Return (X, Y) of the center of cell containing provided text 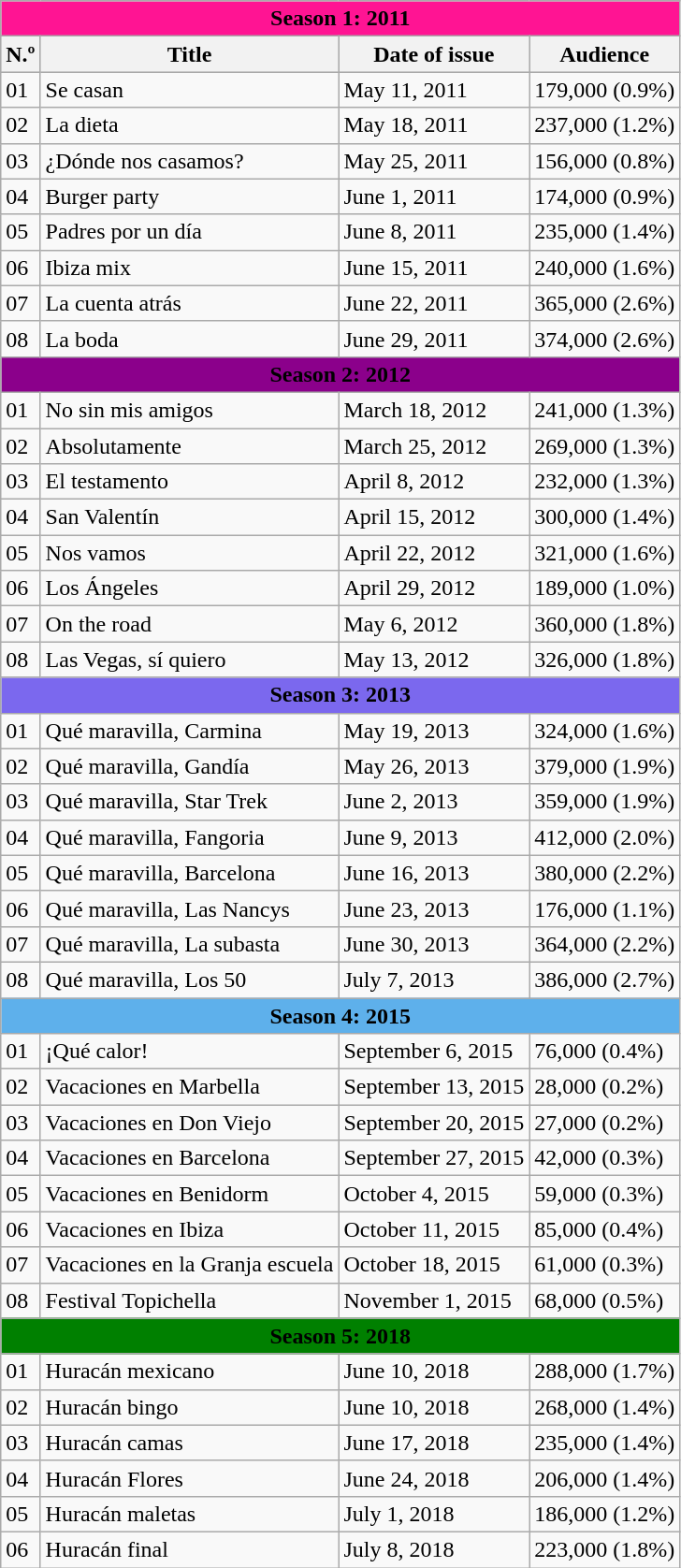
365,000 (2.6%) (604, 303)
Qué maravilla, Carmina (189, 731)
Festival Topichella (189, 1300)
Las Vegas, sí quiero (189, 660)
September 27, 2015 (434, 1158)
61,000 (0.3%) (604, 1265)
269,000 (1.3%) (604, 446)
El testamento (189, 482)
Huracán camas (189, 1443)
July 7, 2013 (434, 980)
April 15, 2012 (434, 517)
Huracán maletas (189, 1514)
Qué maravilla, Gandía (189, 766)
September 13, 2015 (434, 1087)
No sin mis amigos (189, 410)
June 29, 2011 (434, 339)
364,000 (2.2%) (604, 944)
N.º (21, 54)
412,000 (2.0%) (604, 837)
La cuenta atrás (189, 303)
June 24, 2018 (434, 1478)
October 4, 2015 (434, 1194)
La dieta (189, 125)
April 22, 2012 (434, 553)
Vacaciones en Ibiza (189, 1229)
Vacaciones en Benidorm (189, 1194)
174,000 (0.9%) (604, 196)
Huracán mexicano (189, 1372)
June 15, 2011 (434, 268)
Nos vamos (189, 553)
September 20, 2015 (434, 1123)
380,000 (2.2%) (604, 873)
May 26, 2013 (434, 766)
April 8, 2012 (434, 482)
October 11, 2015 (434, 1229)
Season 5: 2018 (340, 1336)
386,000 (2.7%) (604, 980)
¡Qué calor! (189, 1052)
June 16, 2013 (434, 873)
¿Dónde nos casamos? (189, 161)
June 30, 2013 (434, 944)
Qué maravilla, Star Trek (189, 802)
232,000 (1.3%) (604, 482)
240,000 (1.6%) (604, 268)
October 18, 2015 (434, 1265)
300,000 (1.4%) (604, 517)
28,000 (0.2%) (604, 1087)
May 6, 2012 (434, 624)
June 1, 2011 (434, 196)
June 22, 2011 (434, 303)
June 9, 2013 (434, 837)
223,000 (1.8%) (604, 1549)
Qué maravilla, Fangoria (189, 837)
Ibiza mix (189, 268)
May 11, 2011 (434, 90)
Season 3: 2013 (340, 695)
Date of issue (434, 54)
241,000 (1.3%) (604, 410)
379,000 (1.9%) (604, 766)
March 18, 2012 (434, 410)
186,000 (1.2%) (604, 1514)
360,000 (1.8%) (604, 624)
July 1, 2018 (434, 1514)
Los Ángeles (189, 588)
42,000 (0.3%) (604, 1158)
Season 1: 2011 (340, 19)
Season 2: 2012 (340, 374)
321,000 (1.6%) (604, 553)
May 25, 2011 (434, 161)
June 17, 2018 (434, 1443)
March 25, 2012 (434, 446)
85,000 (0.4%) (604, 1229)
Season 4: 2015 (340, 1015)
September 6, 2015 (434, 1052)
Huracán final (189, 1549)
374,000 (2.6%) (604, 339)
Absolutamente (189, 446)
Vacaciones en Barcelona (189, 1158)
237,000 (1.2%) (604, 125)
May 19, 2013 (434, 731)
Huracán bingo (189, 1407)
Se casan (189, 90)
76,000 (0.4%) (604, 1052)
On the road (189, 624)
27,000 (0.2%) (604, 1123)
Title (189, 54)
Padres por un día (189, 232)
68,000 (0.5%) (604, 1300)
Qué maravilla, Los 50 (189, 980)
Audience (604, 54)
La boda (189, 339)
Vacaciones en Marbella (189, 1087)
Qué maravilla, Las Nancys (189, 908)
Burger party (189, 196)
June 8, 2011 (434, 232)
San Valentín (189, 517)
June 2, 2013 (434, 802)
Huracán Flores (189, 1478)
Vacaciones en la Granja escuela (189, 1265)
May 18, 2011 (434, 125)
359,000 (1.9%) (604, 802)
November 1, 2015 (434, 1300)
326,000 (1.8%) (604, 660)
Vacaciones en Don Viejo (189, 1123)
June 23, 2013 (434, 908)
176,000 (1.1%) (604, 908)
July 8, 2018 (434, 1549)
April 29, 2012 (434, 588)
59,000 (0.3%) (604, 1194)
268,000 (1.4%) (604, 1407)
Qué maravilla, La subasta (189, 944)
288,000 (1.7%) (604, 1372)
May 13, 2012 (434, 660)
189,000 (1.0%) (604, 588)
156,000 (0.8%) (604, 161)
Qué maravilla, Barcelona (189, 873)
206,000 (1.4%) (604, 1478)
324,000 (1.6%) (604, 731)
179,000 (0.9%) (604, 90)
